Identify which cell holds the provided text, then report its [X, Y] central coordinate. 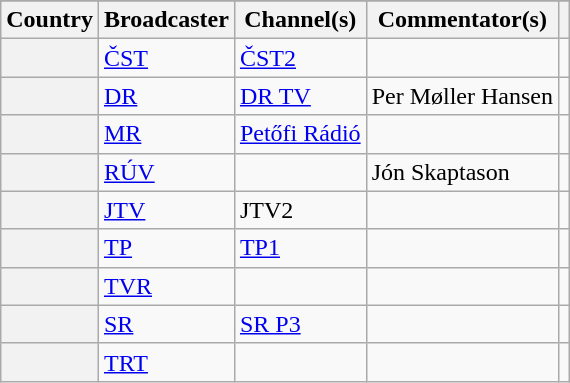
SR P3 [300, 324]
Petőfi Rádió [300, 134]
RÚV [166, 172]
TP1 [300, 248]
ČST [166, 58]
Jón Skaptason [462, 172]
Country [50, 20]
Channel(s) [300, 20]
SR [166, 324]
Per Møller Hansen [462, 96]
ČST2 [300, 58]
TP [166, 248]
TVR [166, 286]
DR TV [300, 96]
TRT [166, 362]
JTV2 [300, 210]
Broadcaster [166, 20]
DR [166, 96]
JTV [166, 210]
Commentator(s) [462, 20]
MR [166, 134]
